Extract the [X, Y] coordinate from the center of the cell holding the provided text.  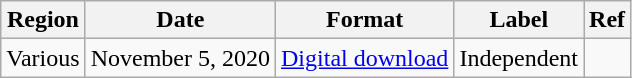
Various [43, 58]
Digital download [365, 58]
November 5, 2020 [180, 58]
Date [180, 20]
Label [519, 20]
Format [365, 20]
Ref [608, 20]
Independent [519, 58]
Region [43, 20]
